Provide the (x, y) coordinate of the cell's center where the given text is located.  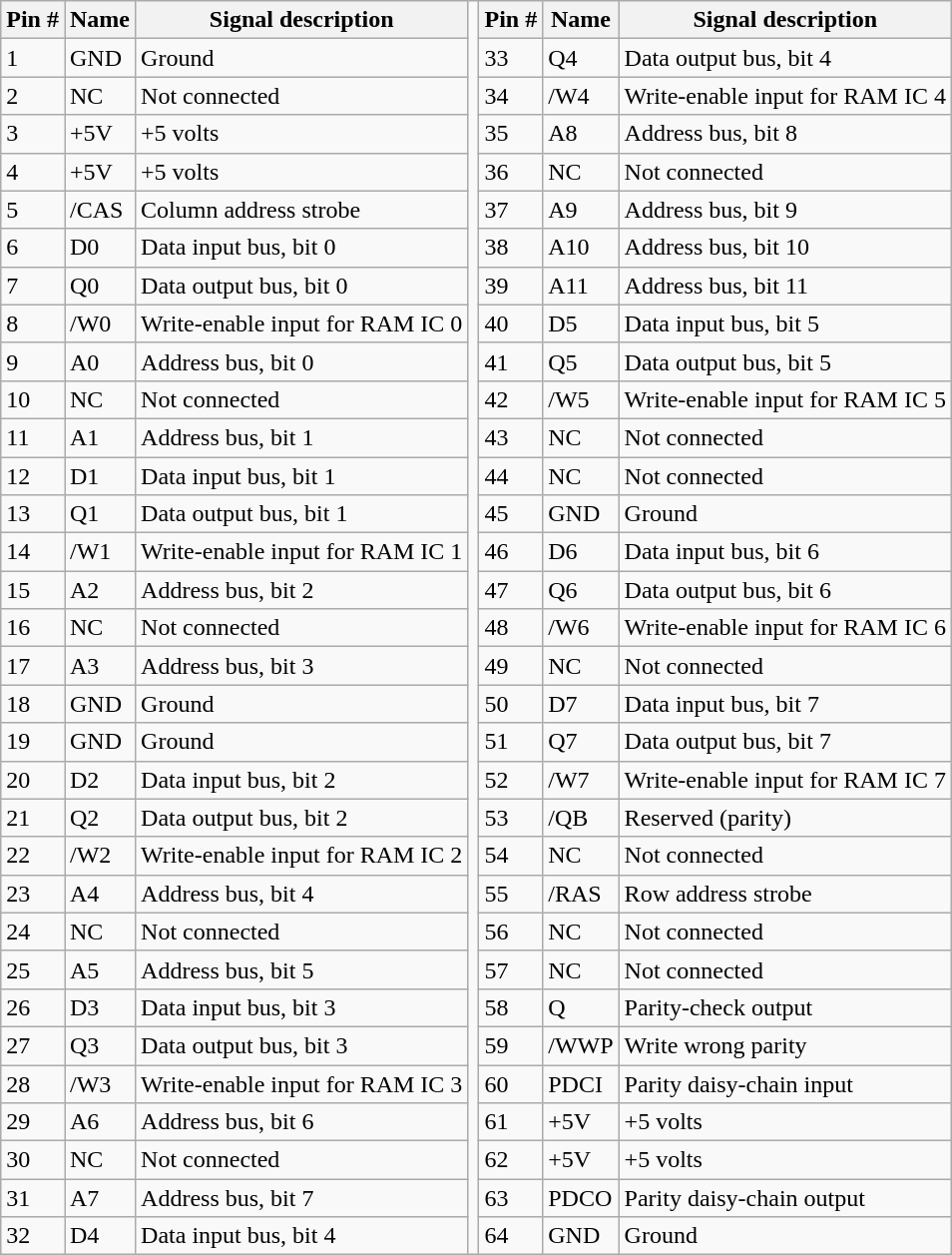
Data input bus, bit 0 (301, 248)
57 (511, 969)
33 (511, 58)
27 (33, 1045)
56 (511, 932)
Address bus, bit 2 (301, 590)
Row address strobe (784, 894)
/W5 (581, 399)
A8 (581, 134)
Address bus, bit 3 (301, 666)
50 (511, 704)
29 (33, 1122)
A7 (100, 1198)
1 (33, 58)
46 (511, 552)
42 (511, 399)
Parity-check output (784, 1007)
/W0 (100, 323)
24 (33, 932)
61 (511, 1122)
Data input bus, bit 3 (301, 1007)
Q (581, 1007)
19 (33, 742)
10 (33, 399)
/W6 (581, 628)
Data output bus, bit 5 (784, 361)
D4 (100, 1236)
45 (511, 514)
48 (511, 628)
/W1 (100, 552)
37 (511, 210)
31 (33, 1198)
54 (511, 856)
Q2 (100, 818)
Data output bus, bit 4 (784, 58)
Data input bus, bit 4 (301, 1236)
Address bus, bit 10 (784, 248)
Address bus, bit 1 (301, 437)
PDCI (581, 1083)
Data input bus, bit 6 (784, 552)
8 (33, 323)
7 (33, 286)
21 (33, 818)
Data output bus, bit 1 (301, 514)
D2 (100, 780)
A11 (581, 286)
A3 (100, 666)
6 (33, 248)
53 (511, 818)
41 (511, 361)
Q5 (581, 361)
Address bus, bit 6 (301, 1122)
47 (511, 590)
63 (511, 1198)
34 (511, 96)
Q3 (100, 1045)
D1 (100, 476)
D6 (581, 552)
A4 (100, 894)
Write-enable input for RAM IC 1 (301, 552)
Data input bus, bit 1 (301, 476)
59 (511, 1045)
Address bus, bit 4 (301, 894)
A2 (100, 590)
30 (33, 1160)
26 (33, 1007)
2 (33, 96)
A0 (100, 361)
49 (511, 666)
38 (511, 248)
/W7 (581, 780)
Data output bus, bit 6 (784, 590)
Q7 (581, 742)
Data output bus, bit 2 (301, 818)
5 (33, 210)
12 (33, 476)
Parity daisy-chain output (784, 1198)
Write-enable input for RAM IC 0 (301, 323)
Data input bus, bit 7 (784, 704)
Q4 (581, 58)
Address bus, bit 11 (784, 286)
17 (33, 666)
14 (33, 552)
60 (511, 1083)
64 (511, 1236)
Column address strobe (301, 210)
62 (511, 1160)
20 (33, 780)
11 (33, 437)
A1 (100, 437)
/CAS (100, 210)
Address bus, bit 7 (301, 1198)
A5 (100, 969)
Address bus, bit 9 (784, 210)
Reserved (parity) (784, 818)
Write wrong parity (784, 1045)
13 (33, 514)
A10 (581, 248)
Write-enable input for RAM IC 4 (784, 96)
40 (511, 323)
Write-enable input for RAM IC 7 (784, 780)
Address bus, bit 5 (301, 969)
9 (33, 361)
32 (33, 1236)
D0 (100, 248)
Write-enable input for RAM IC 2 (301, 856)
/QB (581, 818)
Q1 (100, 514)
16 (33, 628)
Address bus, bit 0 (301, 361)
Q0 (100, 286)
Data input bus, bit 2 (301, 780)
Data output bus, bit 0 (301, 286)
D7 (581, 704)
PDCO (581, 1198)
28 (33, 1083)
Q6 (581, 590)
44 (511, 476)
Data input bus, bit 5 (784, 323)
25 (33, 969)
51 (511, 742)
/W4 (581, 96)
Write-enable input for RAM IC 6 (784, 628)
52 (511, 780)
Data output bus, bit 3 (301, 1045)
Write-enable input for RAM IC 3 (301, 1083)
36 (511, 172)
15 (33, 590)
A6 (100, 1122)
55 (511, 894)
35 (511, 134)
43 (511, 437)
Parity daisy-chain input (784, 1083)
/RAS (581, 894)
Address bus, bit 8 (784, 134)
A9 (581, 210)
/W3 (100, 1083)
D3 (100, 1007)
4 (33, 172)
Data output bus, bit 7 (784, 742)
58 (511, 1007)
/WWP (581, 1045)
Write-enable input for RAM IC 5 (784, 399)
22 (33, 856)
23 (33, 894)
18 (33, 704)
3 (33, 134)
D5 (581, 323)
39 (511, 286)
/W2 (100, 856)
